Extract the (X, Y) coordinate from the center of the cell holding the provided text.  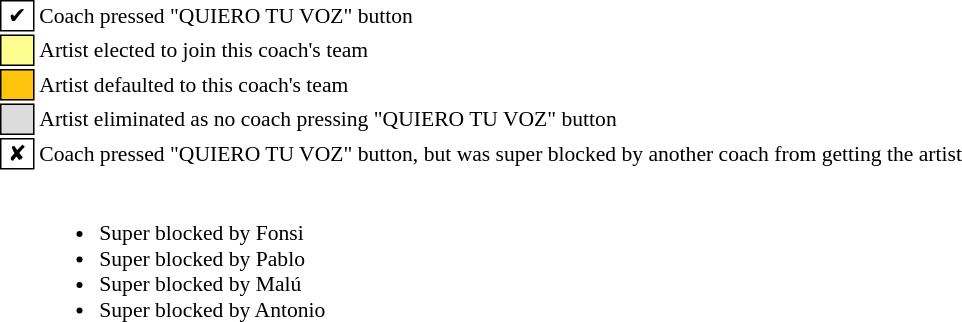
✔ (18, 16)
✘ (18, 154)
